Capture the cell that displays the provided text and extract its (x, y) central coordinate. 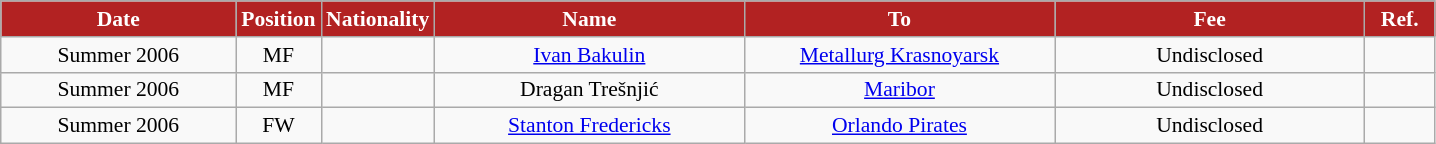
Fee (1210, 19)
Dragan Trešnjić (589, 90)
Metallurg Krasnoyarsk (899, 55)
Nationality (378, 19)
Maribor (899, 90)
Ivan Bakulin (589, 55)
FW (278, 126)
Ref. (1400, 19)
Stanton Fredericks (589, 126)
Name (589, 19)
Date (118, 19)
Position (278, 19)
Orlando Pirates (899, 126)
To (899, 19)
